Scan for the cell matching the given text and deliver its (x, y) coordinate at center. 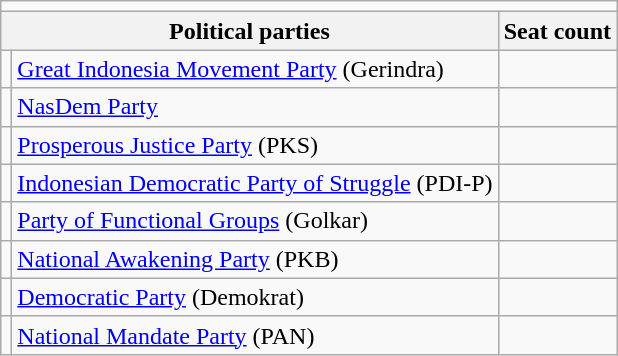
NasDem Party (255, 107)
Great Indonesia Movement Party (Gerindra) (255, 69)
Political parties (250, 31)
National Mandate Party (PAN) (255, 335)
Indonesian Democratic Party of Struggle (PDI-P) (255, 183)
National Awakening Party (PKB) (255, 259)
Prosperous Justice Party (PKS) (255, 145)
Party of Functional Groups (Golkar) (255, 221)
Democratic Party (Demokrat) (255, 297)
Seat count (557, 31)
